Search for the cell housing the specified text and yield its (x, y) center coordinate. 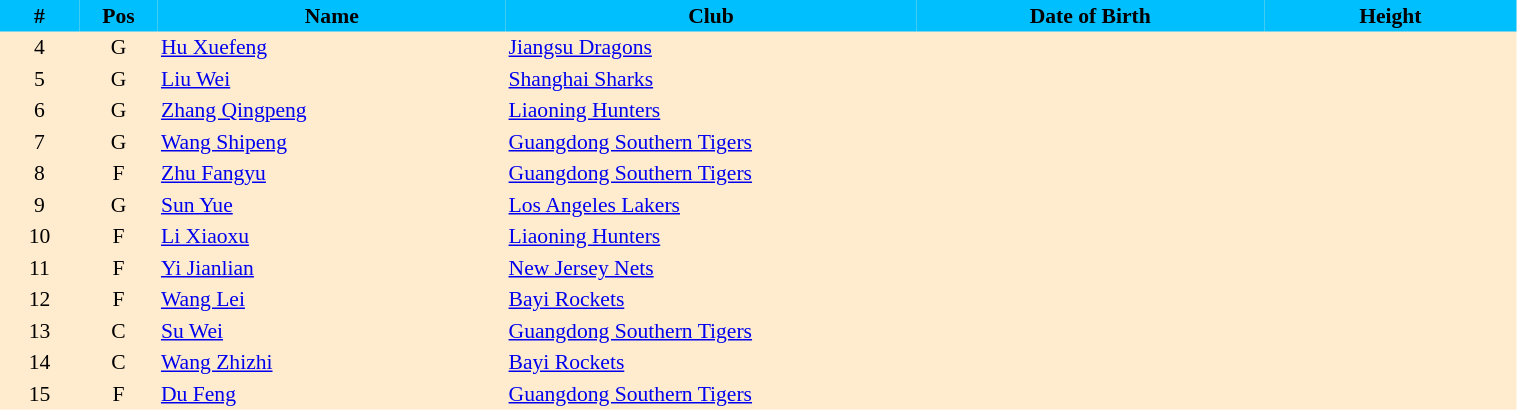
Sun Yue (332, 205)
# (40, 16)
6 (40, 110)
Club (712, 16)
Li Xiaoxu (332, 236)
14 (40, 362)
Wang Zhizhi (332, 362)
Wang Lei (332, 300)
Height (1390, 16)
Su Wei (332, 331)
4 (40, 48)
11 (40, 268)
13 (40, 331)
12 (40, 300)
New Jersey Nets (712, 268)
Wang Shipeng (332, 142)
Los Angeles Lakers (712, 205)
10 (40, 236)
Liu Wei (332, 79)
Name (332, 16)
9 (40, 205)
Du Feng (332, 394)
Pos (118, 16)
Yi Jianlian (332, 268)
Shanghai Sharks (712, 79)
Date of Birth (1090, 16)
Zhu Fangyu (332, 174)
7 (40, 142)
Zhang Qingpeng (332, 110)
15 (40, 394)
5 (40, 79)
Jiangsu Dragons (712, 48)
Hu Xuefeng (332, 48)
8 (40, 174)
